Return (X, Y) of the center of cell containing provided text 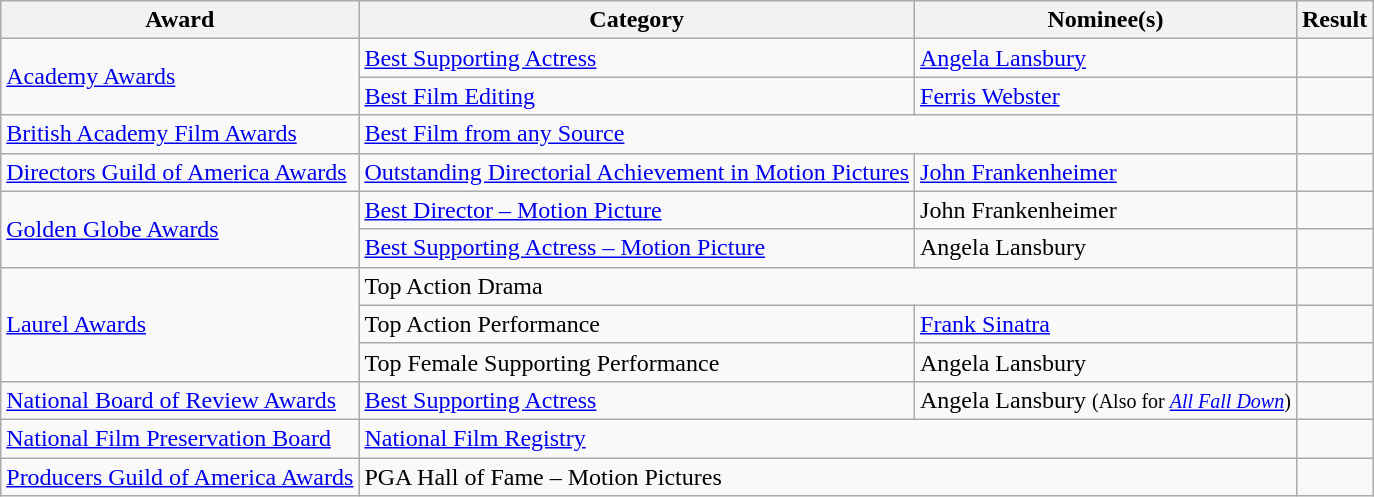
Award (180, 20)
Best Film from any Source (828, 134)
Golden Globe Awards (180, 229)
Best Director – Motion Picture (637, 210)
Academy Awards (180, 77)
Best Supporting Actress – Motion Picture (637, 248)
Best Film Editing (637, 96)
Producers Guild of America Awards (180, 477)
British Academy Film Awards (180, 134)
Nominee(s) (1106, 20)
National Board of Review Awards (180, 400)
National Film Preservation Board (180, 438)
Category (637, 20)
Result (1334, 20)
Outstanding Directorial Achievement in Motion Pictures (637, 172)
Top Action Performance (637, 324)
Top Action Drama (828, 286)
Laurel Awards (180, 324)
Ferris Webster (1106, 96)
Top Female Supporting Performance (637, 362)
PGA Hall of Fame – Motion Pictures (828, 477)
Directors Guild of America Awards (180, 172)
National Film Registry (828, 438)
Angela Lansbury (Also for All Fall Down) (1106, 400)
Frank Sinatra (1106, 324)
